For the text-containing cell, return its midpoint in [x, y] coordinate format. 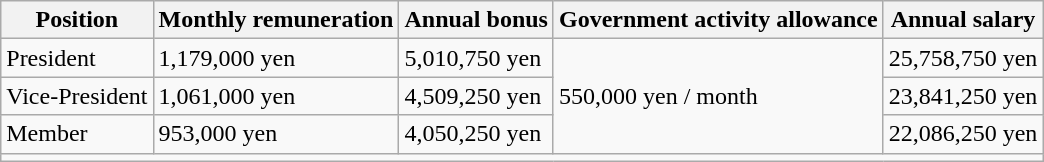
Member [77, 134]
Annual salary [963, 20]
550,000 yen / month [718, 96]
5,010,750 yen [476, 58]
Annual bonus [476, 20]
1,061,000 yen [276, 96]
25,758,750 yen [963, 58]
Monthly remuneration [276, 20]
4,050,250 yen [476, 134]
23,841,250 yen [963, 96]
953,000 yen [276, 134]
Vice-President [77, 96]
1,179,000 yen [276, 58]
22,086,250 yen [963, 134]
Position [77, 20]
President [77, 58]
Government activity allowance [718, 20]
4,509,250 yen [476, 96]
